Return [X, Y] of the center of cell containing provided text 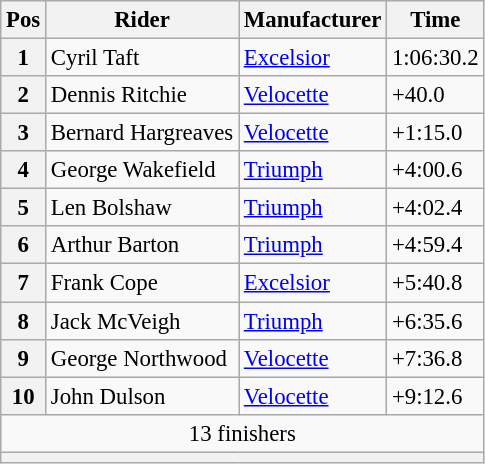
+9:12.6 [436, 396]
Cyril Taft [142, 58]
+1:15.0 [436, 133]
5 [24, 208]
2 [24, 95]
13 finishers [242, 433]
Pos [24, 20]
Jack McVeigh [142, 321]
+4:59.4 [436, 245]
8 [24, 321]
+4:00.6 [436, 170]
4 [24, 170]
7 [24, 283]
3 [24, 133]
1:06:30.2 [436, 58]
Manufacturer [312, 20]
Time [436, 20]
+5:40.8 [436, 283]
Len Bolshaw [142, 208]
Bernard Hargreaves [142, 133]
+4:02.4 [436, 208]
1 [24, 58]
+7:36.8 [436, 358]
Rider [142, 20]
George Wakefield [142, 170]
+6:35.6 [436, 321]
John Dulson [142, 396]
9 [24, 358]
+40.0 [436, 95]
Frank Cope [142, 283]
George Northwood [142, 358]
6 [24, 245]
10 [24, 396]
Dennis Ritchie [142, 95]
Arthur Barton [142, 245]
